Return the [x, y] coordinate for the center point of the cell that contains the specified text.  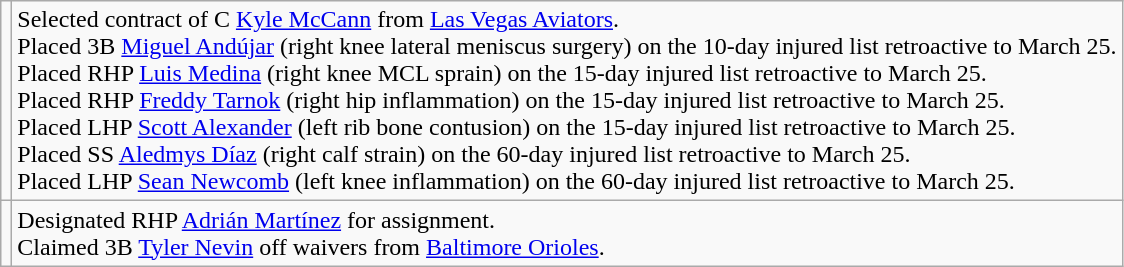
Designated RHP Adrián Martínez for assignment. Claimed 3B Tyler Nevin off waivers from Baltimore Orioles. [567, 234]
